Return (X, Y) of the center of cell containing provided text 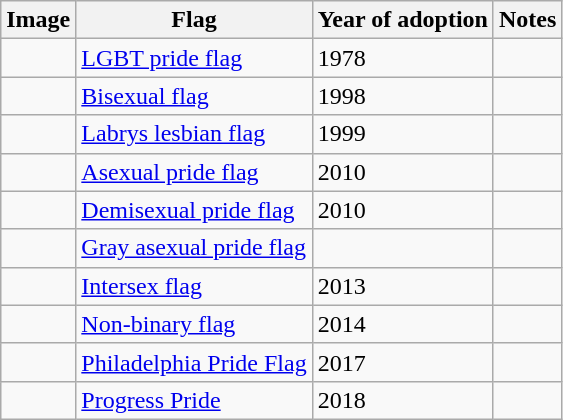
Image (38, 20)
Demisexual pride flag (194, 210)
Non-binary flag (194, 324)
Asexual pride flag (194, 172)
Year of adoption (402, 20)
2013 (402, 286)
2017 (402, 362)
Bisexual flag (194, 96)
Flag (194, 20)
Labrys lesbian flag (194, 134)
Notes (527, 20)
LGBT pride flag (194, 58)
1978 (402, 58)
1998 (402, 96)
2014 (402, 324)
Philadelphia Pride Flag (194, 362)
2018 (402, 400)
Intersex flag (194, 286)
Progress Pride (194, 400)
Gray asexual pride flag (194, 248)
1999 (402, 134)
